Locate the cell with the specified text and output its [x, y] center coordinate. 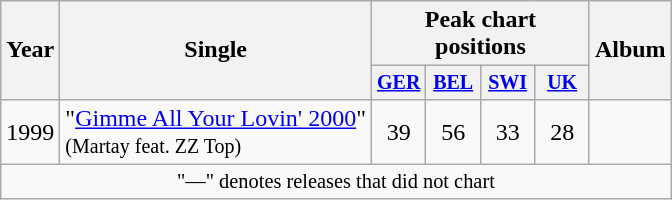
56 [453, 132]
1999 [30, 132]
"—" denotes releases that did not chart [336, 181]
UK [562, 82]
33 [507, 132]
"Gimme All Your Lovin' 2000" (Martay feat. ZZ Top) [216, 132]
28 [562, 132]
SWI [507, 82]
Album [630, 50]
BEL [453, 82]
Peak chart positions [480, 34]
39 [398, 132]
Single [216, 50]
Year [30, 50]
GER [398, 82]
